Return the (X, Y) coordinate for the center point of the cell that contains the specified text.  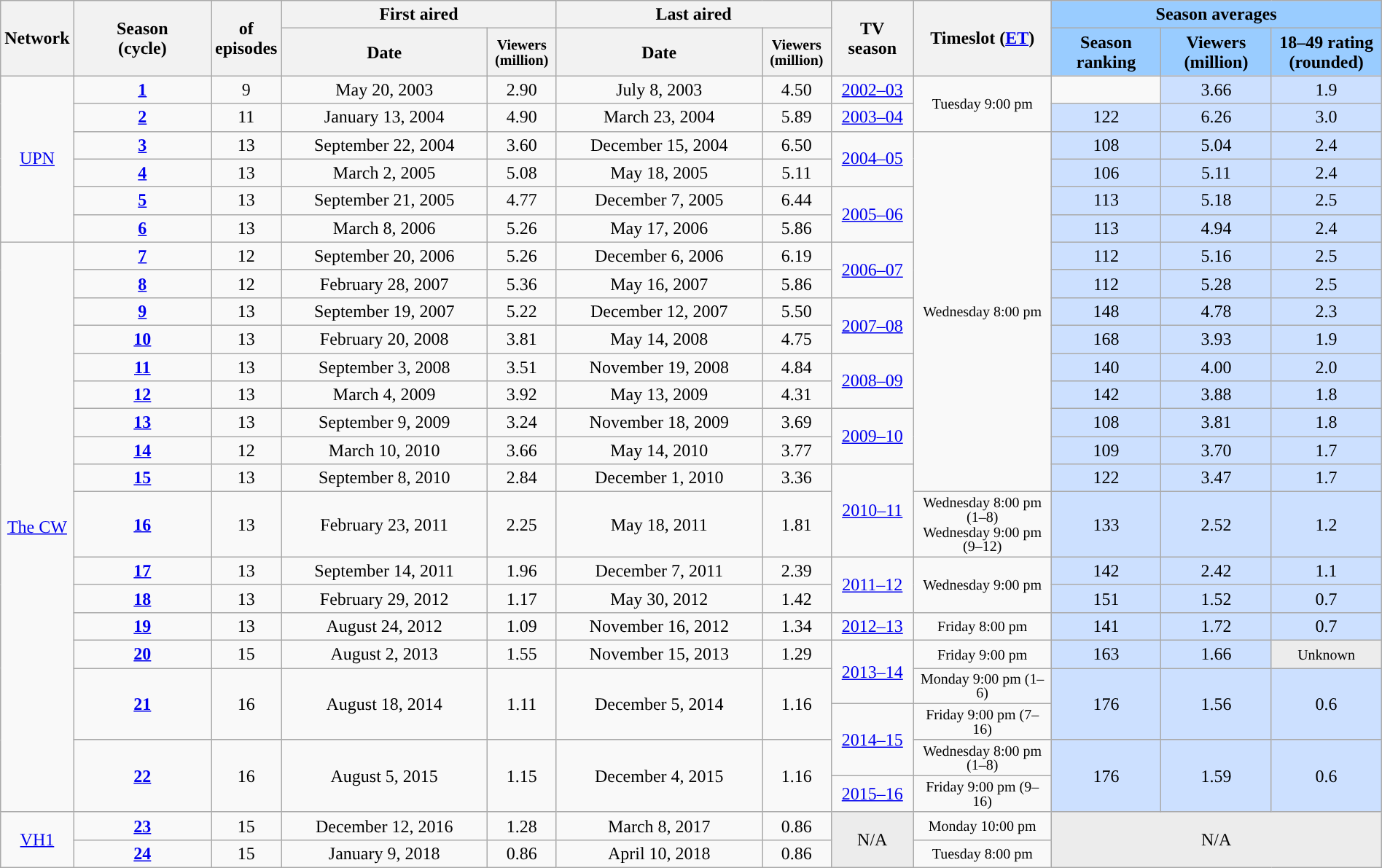
April 10, 2018 (659, 853)
1.66 (1216, 654)
2.0 (1327, 367)
1.34 (797, 626)
First aired (418, 15)
Season(cycle) (142, 38)
3.92 (522, 395)
6.50 (797, 145)
September 8, 2010 (384, 478)
5.36 (522, 284)
December 7, 2011 (659, 571)
May 30, 2012 (659, 598)
TV season (872, 38)
Viewers (million) (1216, 52)
March 10, 2010 (384, 450)
2004–05 (872, 159)
1.42 (797, 598)
109 (1106, 450)
March 8, 2017 (659, 826)
20 (142, 654)
November 15, 2013 (659, 654)
December 7, 2005 (659, 200)
Last aired (694, 15)
3.36 (797, 478)
July 8, 2003 (659, 90)
2009–10 (872, 437)
May 18, 2011 (659, 525)
March 2, 2005 (384, 173)
4.00 (1216, 367)
Monday 10:00 pm (983, 826)
24 (142, 853)
3.51 (522, 367)
106 (1106, 173)
4.94 (1216, 228)
August 5, 2015 (384, 775)
August 24, 2012 (384, 626)
2.90 (522, 90)
5.89 (797, 117)
2015–16 (872, 794)
2013–14 (872, 672)
2 (142, 117)
1.1 (1327, 571)
August 18, 2014 (384, 704)
18–49 rating(rounded) (1327, 52)
4.50 (797, 90)
January 13, 2004 (384, 117)
March 23, 2004 (659, 117)
3.24 (522, 423)
3.0 (1327, 117)
May 14, 2010 (659, 450)
1.29 (797, 654)
1.52 (1216, 598)
1.59 (1216, 775)
September 20, 2006 (384, 256)
November 18, 2009 (659, 423)
1.15 (522, 775)
2003–04 (872, 117)
4 (142, 173)
6.44 (797, 200)
ofepisodes (246, 38)
September 9, 2009 (384, 423)
5.28 (1216, 284)
2.52 (1216, 525)
Unknown (1327, 654)
17 (142, 571)
163 (1106, 654)
3.60 (522, 145)
May 14, 2008 (659, 339)
14 (142, 450)
2.39 (797, 571)
22 (142, 775)
151 (1106, 598)
Friday 8:00 pm (983, 626)
November 16, 2012 (659, 626)
3.77 (797, 450)
5 (142, 200)
5.50 (797, 311)
February 28, 2007 (384, 284)
2006–07 (872, 270)
Monday 9:00 pm (1–6) (983, 685)
Friday 9:00 pm (7–16) (983, 722)
September 19, 2007 (384, 311)
3.47 (1216, 478)
March 8, 2006 (384, 228)
September 21, 2005 (384, 200)
2.25 (522, 525)
May 16, 2007 (659, 284)
3.69 (797, 423)
September 22, 2004 (384, 145)
5.16 (1216, 256)
December 5, 2014 (659, 704)
February 23, 2011 (384, 525)
4.84 (797, 367)
Wednesday 8:00 pm (1–8)Wednesday 9:00 pm (9–12) (983, 525)
February 20, 2008 (384, 339)
Seasonranking (1106, 52)
1.11 (522, 704)
18 (142, 598)
4.31 (797, 395)
1.09 (522, 626)
2007–08 (872, 325)
8 (142, 284)
10 (142, 339)
Tuesday 8:00 pm (983, 853)
1.81 (797, 525)
Season averages (1216, 15)
Friday 9:00 pm (9–16) (983, 794)
Wednesday 9:00 pm (983, 584)
1.72 (1216, 626)
May 20, 2003 (384, 90)
2010–11 (872, 511)
The CW (37, 527)
4.78 (1216, 311)
1.28 (522, 826)
December 12, 2016 (384, 826)
December 4, 2015 (659, 775)
2.42 (1216, 571)
2011–12 (872, 584)
19 (142, 626)
6.26 (1216, 117)
May 17, 2006 (659, 228)
2014–15 (872, 740)
May 18, 2005 (659, 173)
1 (142, 90)
1.56 (1216, 704)
1.55 (522, 654)
5.04 (1216, 145)
December 1, 2010 (659, 478)
Timeslot (ET) (983, 38)
6.19 (797, 256)
VH1 (37, 840)
1.96 (522, 571)
140 (1106, 367)
141 (1106, 626)
2008–09 (872, 380)
November 19, 2008 (659, 367)
Network (37, 38)
5.22 (522, 311)
September 3, 2008 (384, 367)
December 6, 2006 (659, 256)
168 (1106, 339)
UPN (37, 159)
6 (142, 228)
3.70 (1216, 450)
21 (142, 704)
4.75 (797, 339)
4.77 (522, 200)
148 (1106, 311)
23 (142, 826)
January 9, 2018 (384, 853)
Wednesday 8:00 pm (983, 312)
2012–13 (872, 626)
5.08 (522, 173)
August 2, 2013 (384, 654)
7 (142, 256)
Wednesday 8:00 pm (1–8) (983, 758)
December 15, 2004 (659, 145)
3 (142, 145)
Tuesday 9:00 pm (983, 103)
4.90 (522, 117)
1.17 (522, 598)
Friday 9:00 pm (983, 654)
5.18 (1216, 200)
2002–03 (872, 90)
February 29, 2012 (384, 598)
December 12, 2007 (659, 311)
3.93 (1216, 339)
2.84 (522, 478)
3.88 (1216, 395)
March 4, 2009 (384, 395)
2005–06 (872, 214)
September 14, 2011 (384, 571)
1.2 (1327, 525)
May 13, 2009 (659, 395)
2.3 (1327, 311)
133 (1106, 525)
